Output the [x, y] coordinate of the center of the cell containing the given text.  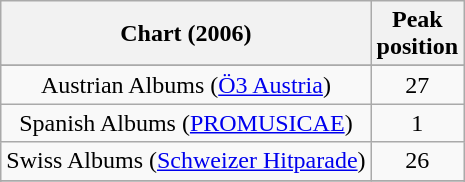
Swiss Albums (Schweizer Hitparade) [186, 161]
1 [417, 123]
Spanish Albums (PROMUSICAE) [186, 123]
Chart (2006) [186, 34]
27 [417, 85]
Austrian Albums (Ö3 Austria) [186, 85]
Peak position [417, 34]
26 [417, 161]
